Detect which cell encompasses the target text, then output its [x, y] center coordinate. 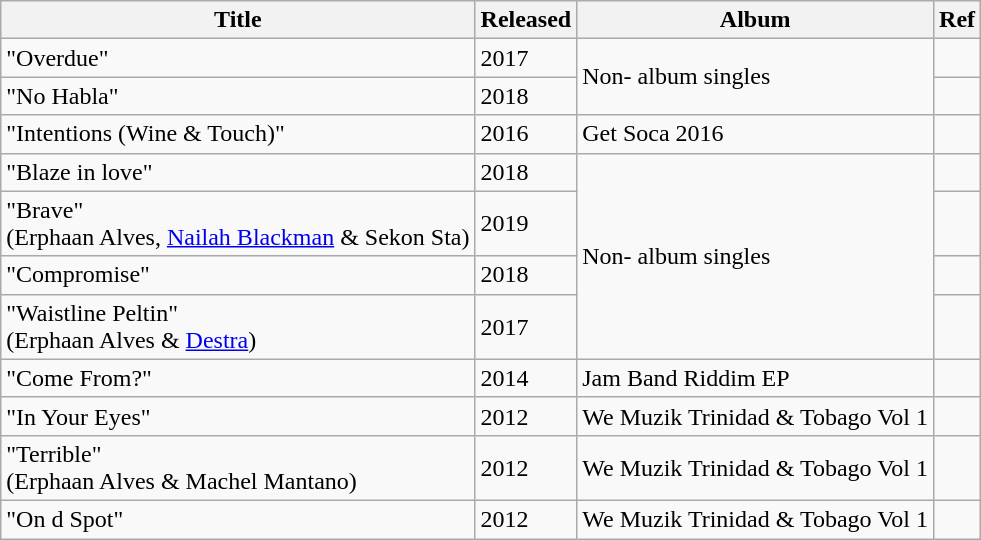
Jam Band Riddim EP [756, 378]
Released [526, 20]
"Overdue" [238, 58]
Get Soca 2016 [756, 134]
Album [756, 20]
"Compromise" [238, 275]
2016 [526, 134]
"Blaze in love" [238, 172]
2014 [526, 378]
"Intentions (Wine & Touch)" [238, 134]
"On d Spot" [238, 519]
"In Your Eyes" [238, 416]
"Brave"(Erphaan Alves, Nailah Blackman & Sekon Sta) [238, 224]
"No Habla" [238, 96]
"Waistline Peltin"(Erphaan Alves & Destra) [238, 326]
"Terrible"(Erphaan Alves & Machel Mantano) [238, 468]
2019 [526, 224]
Title [238, 20]
"Come From?" [238, 378]
Ref [958, 20]
